Pinpoint the cell where the given text exists, returning its [x, y] midpoint coordinate. 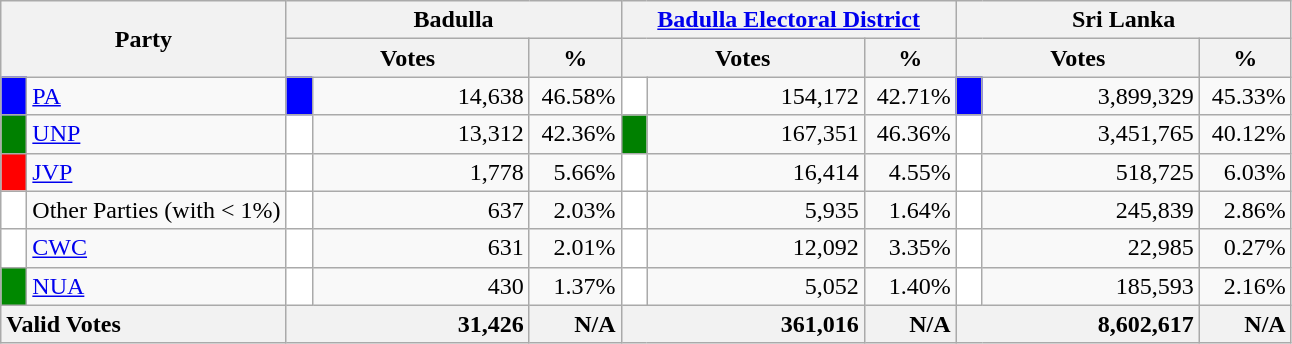
PA [156, 96]
45.33% [1245, 96]
42.71% [910, 96]
0.27% [1245, 248]
Valid Votes [144, 324]
Other Parties (with < 1%) [156, 210]
1.64% [910, 210]
1.40% [910, 286]
Badulla Electoral District [788, 20]
631 [420, 248]
16,414 [756, 172]
JVP [156, 172]
UNP [156, 134]
3,451,765 [1090, 134]
46.36% [910, 134]
46.58% [575, 96]
518,725 [1090, 172]
5.66% [575, 172]
185,593 [1090, 286]
167,351 [756, 134]
42.36% [575, 134]
2.01% [575, 248]
CWC [156, 248]
5,935 [756, 210]
12,092 [756, 248]
14,638 [420, 96]
637 [420, 210]
8,602,617 [1078, 324]
3,899,329 [1090, 96]
Party [144, 39]
40.12% [1245, 134]
22,985 [1090, 248]
154,172 [756, 96]
31,426 [408, 324]
Sri Lanka [1124, 20]
2.03% [575, 210]
2.16% [1245, 286]
361,016 [742, 324]
2.86% [1245, 210]
1.37% [575, 286]
5,052 [756, 286]
Badulla [454, 20]
245,839 [1090, 210]
6.03% [1245, 172]
3.35% [910, 248]
4.55% [910, 172]
430 [420, 286]
1,778 [420, 172]
13,312 [420, 134]
NUA [156, 286]
